Identify which cell holds the provided text, then report its (X, Y) central coordinate. 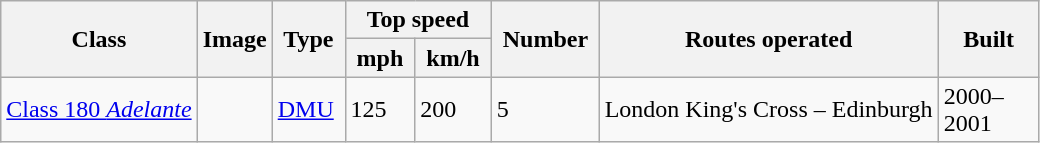
5 (545, 110)
2000–2001 (988, 110)
mph (380, 58)
Top speed (418, 20)
125 (380, 110)
London King's Cross – Edinburgh (768, 110)
Class 180 Adelante (99, 110)
Routes operated (768, 39)
Type (308, 39)
Class (99, 39)
Number (545, 39)
km/h (453, 58)
200 (453, 110)
Built (988, 39)
Image (234, 39)
DMU (308, 110)
